For the text-containing cell, return its midpoint in [x, y] coordinate format. 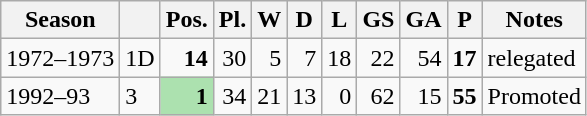
Pos. [186, 20]
7 [304, 58]
1992–93 [60, 96]
Season [60, 20]
1 [186, 96]
15 [424, 96]
30 [232, 58]
0 [340, 96]
D [304, 20]
13 [304, 96]
GA [424, 20]
Promoted [534, 96]
18 [340, 58]
L [340, 20]
Pl. [232, 20]
17 [464, 58]
Notes [534, 20]
55 [464, 96]
1972–1973 [60, 58]
21 [270, 96]
3 [140, 96]
5 [270, 58]
1D [140, 58]
GS [378, 20]
relegated [534, 58]
14 [186, 58]
P [464, 20]
W [270, 20]
62 [378, 96]
34 [232, 96]
22 [378, 58]
54 [424, 58]
